Output the (X, Y) coordinate of the center of the cell containing the given text.  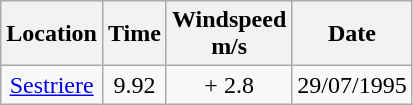
Sestriere (52, 85)
Date (352, 34)
Windspeedm/s (228, 34)
Location (52, 34)
9.92 (134, 85)
29/07/1995 (352, 85)
Time (134, 34)
+ 2.8 (228, 85)
